Detect which cell encompasses the target text, then output its [x, y] center coordinate. 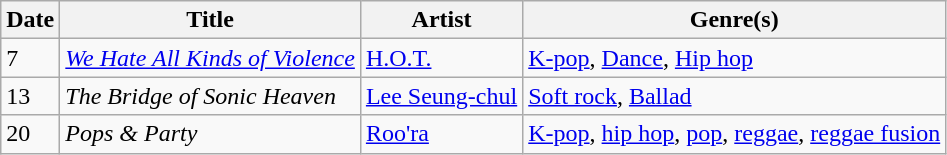
Lee Seung-chul [441, 96]
We Hate All Kinds of Violence [210, 58]
H.O.T. [441, 58]
Genre(s) [734, 20]
7 [30, 58]
The Bridge of Sonic Heaven [210, 96]
Date [30, 20]
Title [210, 20]
13 [30, 96]
Roo'ra [441, 134]
Soft rock, Ballad [734, 96]
20 [30, 134]
K-pop, Dance, Hip hop [734, 58]
K-pop, hip hop, pop, reggae, reggae fusion [734, 134]
Pops & Party [210, 134]
Artist [441, 20]
